Scan for the cell matching the given text and deliver its [x, y] coordinate at center. 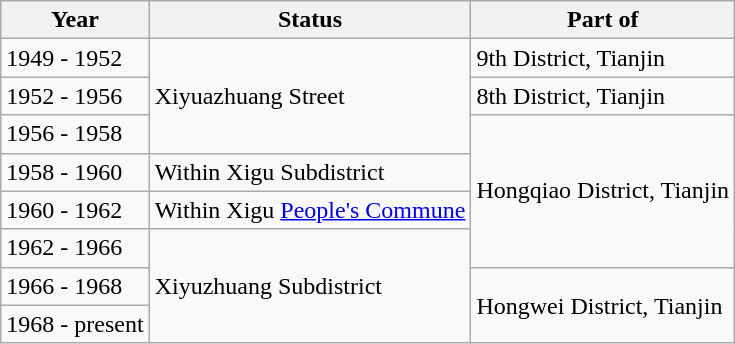
1966 - 1968 [75, 286]
1962 - 1966 [75, 248]
1952 - 1956 [75, 96]
Within Xigu Subdistrict [310, 172]
1949 - 1952 [75, 58]
1968 - present [75, 324]
1958 - 1960 [75, 172]
8th District, Tianjin [603, 96]
1956 - 1958 [75, 134]
Hongqiao District, Tianjin [603, 191]
Part of [603, 20]
9th District, Tianjin [603, 58]
Within Xigu People's Commune [310, 210]
1960 - 1962 [75, 210]
Xiyuzhuang Subdistrict [310, 286]
Hongwei District, Tianjin [603, 305]
Xiyuazhuang Street [310, 96]
Status [310, 20]
Year [75, 20]
